Search for the cell housing the specified text and yield its (X, Y) center coordinate. 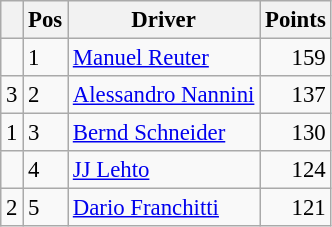
Bernd Schneider (164, 133)
Pos (46, 20)
130 (296, 133)
Alessandro Nannini (164, 95)
124 (296, 170)
159 (296, 58)
JJ Lehto (164, 170)
5 (46, 208)
Manuel Reuter (164, 58)
121 (296, 208)
Dario Franchitti (164, 208)
Driver (164, 20)
Points (296, 20)
137 (296, 95)
4 (46, 170)
